Determine the [x, y] coordinate at the center of the cell enclosing the given text.  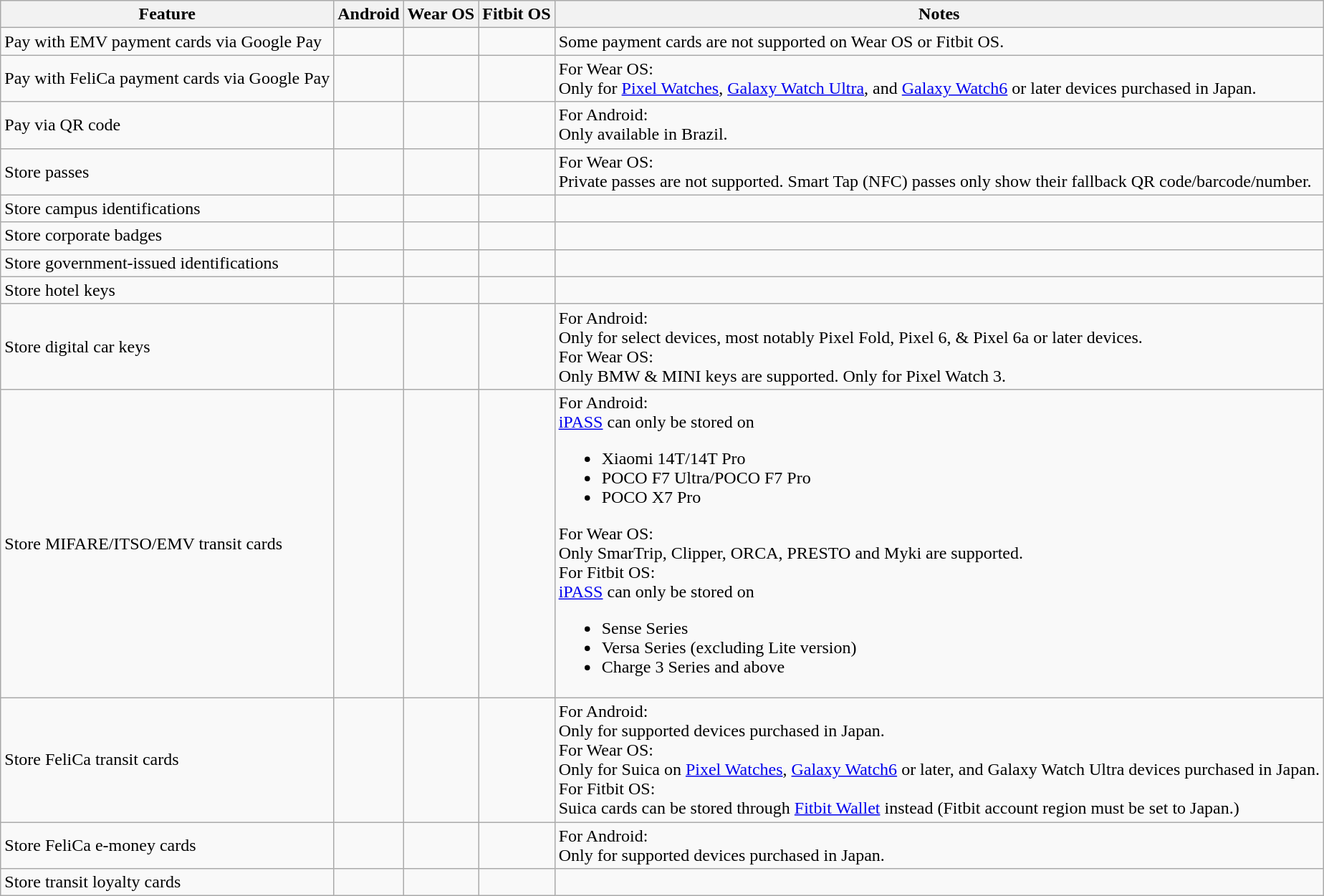
Feature [168, 14]
Pay via QR code [168, 125]
Store FeliCa transit cards [168, 759]
Some payment cards are not supported on Wear OS or Fitbit OS. [939, 42]
Store FeliCa e-money cards [168, 845]
For Android:Only for supported devices purchased in Japan. [939, 845]
Wear OS [441, 14]
Store corporate badges [168, 236]
Notes [939, 14]
Store MIFARE/ITSO/EMV transit cards [168, 543]
For Android:Only available in Brazil. [939, 125]
Store passes [168, 172]
Store campus identifications [168, 208]
Pay with FeliCa payment cards via Google Pay [168, 79]
For Wear OS:Private passes are not supported. Smart Tap (NFC) passes only show their fallback QR code/barcode/number. [939, 172]
Fitbit OS [517, 14]
Store government-issued identifications [168, 263]
For Wear OS:Only for Pixel Watches, Galaxy Watch Ultra, and Galaxy Watch6 or later devices purchased in Japan. [939, 79]
Store digital car keys [168, 347]
Store hotel keys [168, 290]
Android [368, 14]
Pay with EMV payment cards via Google Pay [168, 42]
Store transit loyalty cards [168, 882]
